Return (X, Y) of the center of cell containing provided text 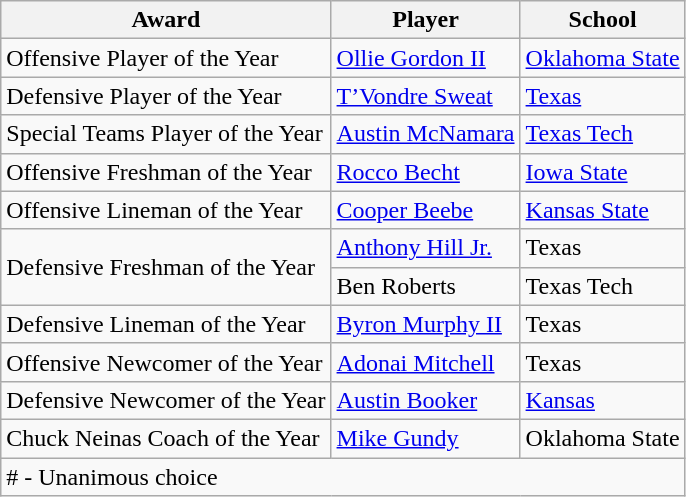
Player (426, 20)
Rocco Becht (426, 172)
Adonai Mitchell (426, 362)
Defensive Newcomer of the Year (166, 400)
Austin McNamara (426, 134)
Special Teams Player of the Year (166, 134)
Mike Gundy (426, 438)
Offensive Freshman of the Year (166, 172)
Chuck Neinas Coach of the Year (166, 438)
Defensive Lineman of the Year (166, 324)
# - Unanimous choice (343, 477)
Defensive Freshman of the Year (166, 267)
Anthony Hill Jr. (426, 248)
T’Vondre Sweat (426, 96)
Byron Murphy II (426, 324)
Offensive Player of the Year (166, 58)
Offensive Newcomer of the Year (166, 362)
Ollie Gordon II (426, 58)
Award (166, 20)
Defensive Player of the Year (166, 96)
Austin Booker (426, 400)
Offensive Lineman of the Year (166, 210)
School (602, 20)
Kansas (602, 400)
Ben Roberts (426, 286)
Iowa State (602, 172)
Cooper Beebe (426, 210)
Kansas State (602, 210)
